Pinpoint the cell where the given text exists, returning its (X, Y) midpoint coordinate. 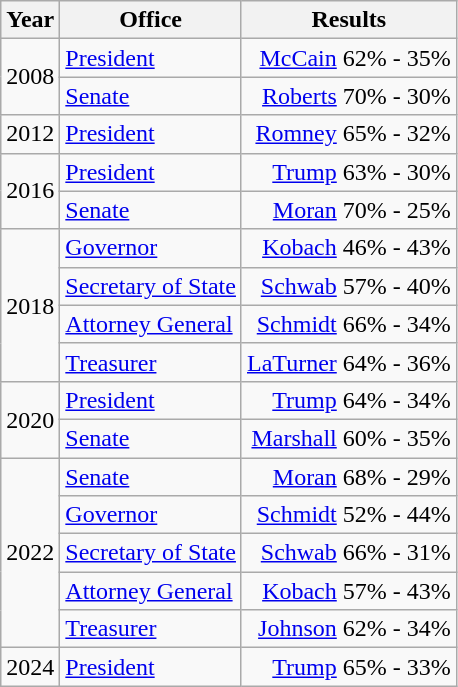
Schmidt 52% - 44% (348, 515)
Moran 68% - 29% (348, 477)
Schwab 66% - 31% (348, 553)
2022 (30, 553)
2024 (30, 667)
2016 (30, 191)
Schwab 57% - 40% (348, 286)
Trump 64% - 34% (348, 400)
Results (348, 20)
Kobach 46% - 43% (348, 248)
Roberts 70% - 30% (348, 96)
Office (151, 20)
2012 (30, 134)
Moran 70% - 25% (348, 210)
Trump 63% - 30% (348, 172)
Johnson 62% - 34% (348, 629)
Trump 65% - 33% (348, 667)
2020 (30, 419)
LaTurner 64% - 36% (348, 362)
Kobach 57% - 43% (348, 591)
2008 (30, 77)
Year (30, 20)
Romney 65% - 32% (348, 134)
2018 (30, 305)
Marshall 60% - 35% (348, 438)
McCain 62% - 35% (348, 58)
Schmidt 66% - 34% (348, 324)
